Capture the cell that displays the provided text and extract its (x, y) central coordinate. 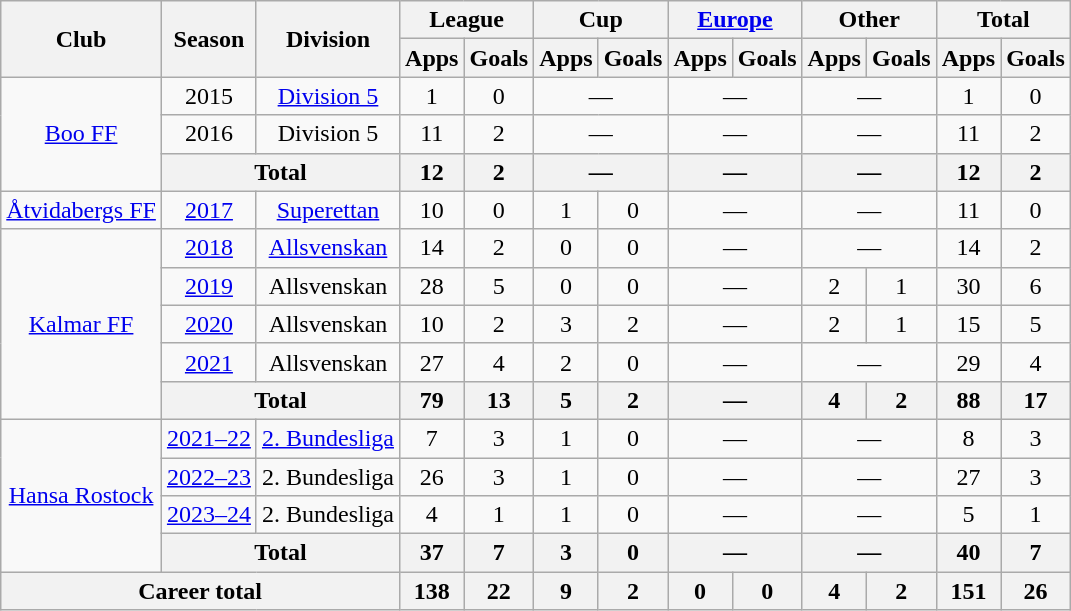
Superettan (328, 210)
Boo FF (82, 134)
2018 (208, 248)
2019 (208, 286)
13 (499, 400)
2015 (208, 96)
22 (499, 591)
28 (432, 286)
88 (968, 400)
Season (208, 39)
40 (968, 553)
Hansa Rostock (82, 495)
138 (432, 591)
2021–22 (208, 438)
Cup (601, 20)
Other (869, 20)
Åtvidabergs FF (82, 210)
Club (82, 39)
29 (968, 362)
15 (968, 324)
17 (1036, 400)
Europe (735, 20)
2021 (208, 362)
37 (432, 553)
Career total (200, 591)
8 (968, 438)
79 (432, 400)
6 (1036, 286)
2023–24 (208, 515)
League (467, 20)
Division (328, 39)
30 (968, 286)
2017 (208, 210)
9 (566, 591)
151 (968, 591)
Kalmar FF (82, 324)
2022–23 (208, 477)
2016 (208, 134)
2020 (208, 324)
